Identify which cell holds the provided text, then report its (x, y) central coordinate. 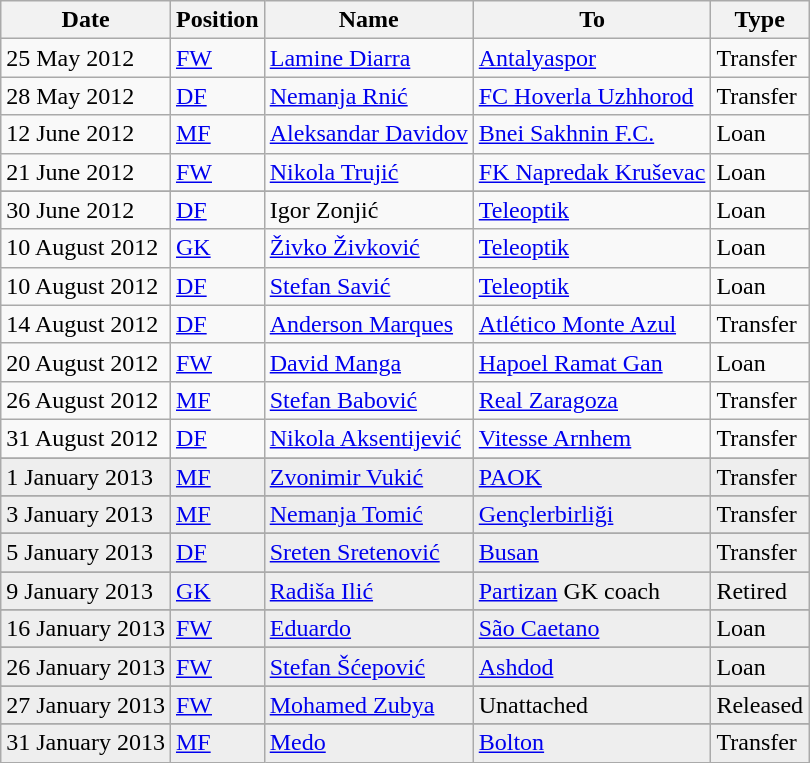
Zvonimir Vukić (368, 477)
Nemanja Tomić (368, 515)
Igor Zonjić (368, 210)
PAOK (592, 477)
Partizan GK coach (592, 591)
30 June 2012 (86, 210)
12 June 2012 (86, 134)
Retired (760, 591)
Busan (592, 553)
Nemanja Rnić (368, 96)
28 Mаy 2012 (86, 96)
David Manga (368, 362)
16 January 2013 (86, 629)
9 January 2013 (86, 591)
Real Zaragoza (592, 400)
FC Hoverla Uzhhorod (592, 96)
Name (368, 20)
Bnei Sakhnin F.C. (592, 134)
Sreten Sretenović (368, 553)
Released (760, 705)
Stefan Babović (368, 400)
Mohamed Zubya (368, 705)
26 January 2013 (86, 667)
Aleksandar Davidov (368, 134)
Antalyaspor (592, 58)
Date (86, 20)
25 Mаy 2012 (86, 58)
20 August 2012 (86, 362)
21 June 2012 (86, 172)
FK Napredak Kruševac (592, 172)
Eduardo (368, 629)
São Caetano (592, 629)
Medo (368, 743)
Bolton (592, 743)
1 January 2013 (86, 477)
Anderson Marques (368, 324)
Hapoel Ramat Gan (592, 362)
Position (217, 20)
26 August 2012 (86, 400)
Vitesse Arnhem (592, 438)
Atlético Monte Azul (592, 324)
Nikola Trujić (368, 172)
5 January 2013 (86, 553)
Radiša Ilić (368, 591)
Živko Živković (368, 248)
31 January 2013 (86, 743)
Type (760, 20)
Gençlerbirliği (592, 515)
3 January 2013 (86, 515)
Ashdod (592, 667)
Unattached (592, 705)
Lamine Diarra (368, 58)
27 January 2013 (86, 705)
Nikola Aksentijević (368, 438)
To (592, 20)
14 August 2012 (86, 324)
31 August 2012 (86, 438)
Stefan Savić (368, 286)
Stefan Šćepović (368, 667)
